For the text-containing cell, return its midpoint in [X, Y] coordinate format. 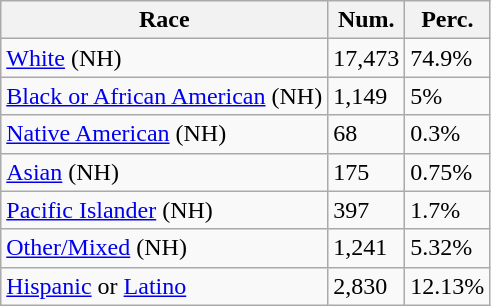
Hispanic or Latino [164, 286]
68 [366, 134]
74.9% [448, 58]
5.32% [448, 248]
1.7% [448, 210]
12.13% [448, 286]
0.75% [448, 172]
Pacific Islander (NH) [164, 210]
1,241 [366, 248]
Black or African American (NH) [164, 96]
Num. [366, 20]
175 [366, 172]
Asian (NH) [164, 172]
0.3% [448, 134]
2,830 [366, 286]
Native American (NH) [164, 134]
1,149 [366, 96]
5% [448, 96]
397 [366, 210]
Race [164, 20]
Other/Mixed (NH) [164, 248]
17,473 [366, 58]
White (NH) [164, 58]
Perc. [448, 20]
